Determine the (x, y) coordinate at the center of the cell enclosing the given text.  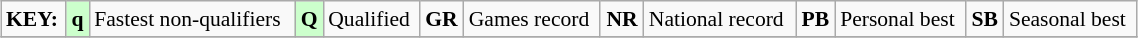
PB (816, 19)
National record (720, 19)
Games record (532, 19)
SB (985, 19)
Qualified (371, 19)
Seasonal best (1070, 19)
KEY: (34, 19)
NR (622, 19)
q (78, 19)
Personal best (900, 19)
Q (309, 19)
Fastest non-qualifiers (192, 19)
GR (442, 19)
